Return [x, y] of the center of cell containing provided text 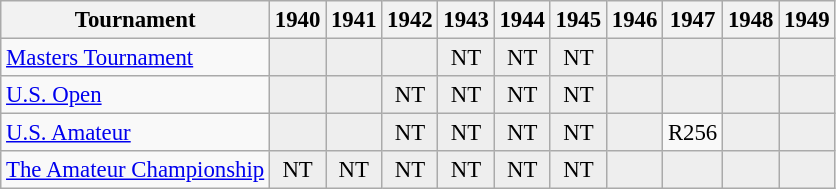
Tournament [136, 20]
U.S. Open [136, 95]
1942 [410, 20]
1947 [693, 20]
1946 [634, 20]
1943 [466, 20]
1941 [354, 20]
1940 [298, 20]
The Amateur Championship [136, 170]
1949 [807, 20]
1945 [578, 20]
1944 [522, 20]
1948 [751, 20]
Masters Tournament [136, 58]
U.S. Amateur [136, 133]
R256 [693, 133]
